Extract the [X, Y] coordinate from the center of the cell holding the provided text.  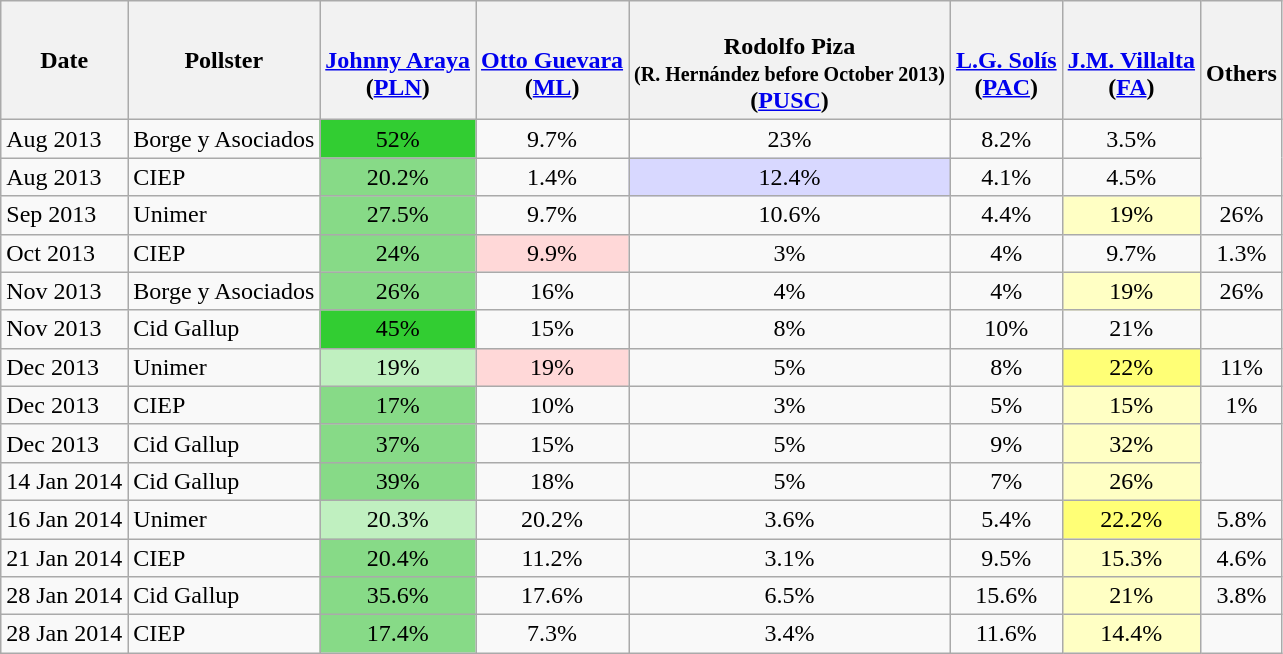
17.6% [552, 596]
52% [398, 139]
15.3% [1131, 557]
1.4% [552, 177]
10.6% [790, 215]
16% [552, 291]
5.4% [1006, 519]
Oct 2013 [64, 253]
37% [398, 443]
6.5% [790, 596]
22.2% [1131, 519]
J.M. Villalta (FA) [1131, 60]
12.4% [790, 177]
4.1% [1006, 177]
1% [1242, 405]
17.4% [398, 634]
20.3% [398, 519]
14.4% [1131, 634]
21 Jan 2014 [64, 557]
Others [1242, 60]
Rodolfo Piza (R. Hernández before October 2013) (PUSC) [790, 60]
1.3% [1242, 253]
4.6% [1242, 557]
9.5% [1006, 557]
18% [552, 481]
32% [1131, 443]
20.4% [398, 557]
16 Jan 2014 [64, 519]
23% [790, 139]
24% [398, 253]
45% [398, 329]
35.6% [398, 596]
Date [64, 60]
11% [1242, 367]
9% [1006, 443]
3.8% [1242, 596]
3.5% [1131, 139]
5.8% [1242, 519]
3.6% [790, 519]
14 Jan 2014 [64, 481]
15.6% [1006, 596]
4.4% [1006, 215]
17% [398, 405]
3.4% [790, 634]
11.6% [1006, 634]
22% [1131, 367]
11.2% [552, 557]
Johnny Araya (PLN) [398, 60]
Otto Guevara (ML) [552, 60]
8.2% [1006, 139]
Pollster [224, 60]
L.G. Solís (PAC) [1006, 60]
4.5% [1131, 177]
Sep 2013 [64, 215]
27.5% [398, 215]
7% [1006, 481]
3.1% [790, 557]
39% [398, 481]
7.3% [552, 634]
9.9% [552, 253]
